Scan for the cell matching the given text and deliver its (x, y) coordinate at center. 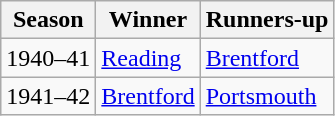
Runners-up (267, 20)
1941–42 (48, 96)
Portsmouth (267, 96)
1940–41 (48, 58)
Season (48, 20)
Reading (148, 58)
Winner (148, 20)
